Identify which cell holds the provided text, then report its [X, Y] central coordinate. 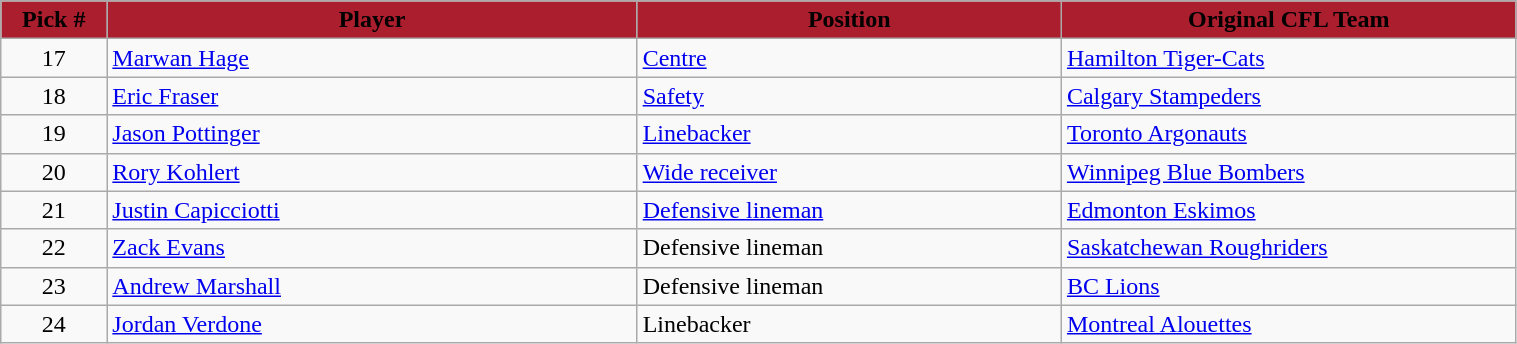
Saskatchewan Roughriders [1288, 248]
Edmonton Eskimos [1288, 210]
Eric Fraser [372, 96]
Andrew Marshall [372, 286]
22 [54, 248]
Wide receiver [849, 172]
20 [54, 172]
Winnipeg Blue Bombers [1288, 172]
24 [54, 324]
Position [849, 20]
Marwan Hage [372, 58]
19 [54, 134]
Jason Pottinger [372, 134]
17 [54, 58]
Centre [849, 58]
BC Lions [1288, 286]
Player [372, 20]
Pick # [54, 20]
Zack Evans [372, 248]
21 [54, 210]
Calgary Stampeders [1288, 96]
Rory Kohlert [372, 172]
Hamilton Tiger-Cats [1288, 58]
23 [54, 286]
Original CFL Team [1288, 20]
Montreal Alouettes [1288, 324]
Toronto Argonauts [1288, 134]
Jordan Verdone [372, 324]
Safety [849, 96]
18 [54, 96]
Justin Capicciotti [372, 210]
